Return the [X, Y] coordinate for the center point of the cell that contains the specified text.  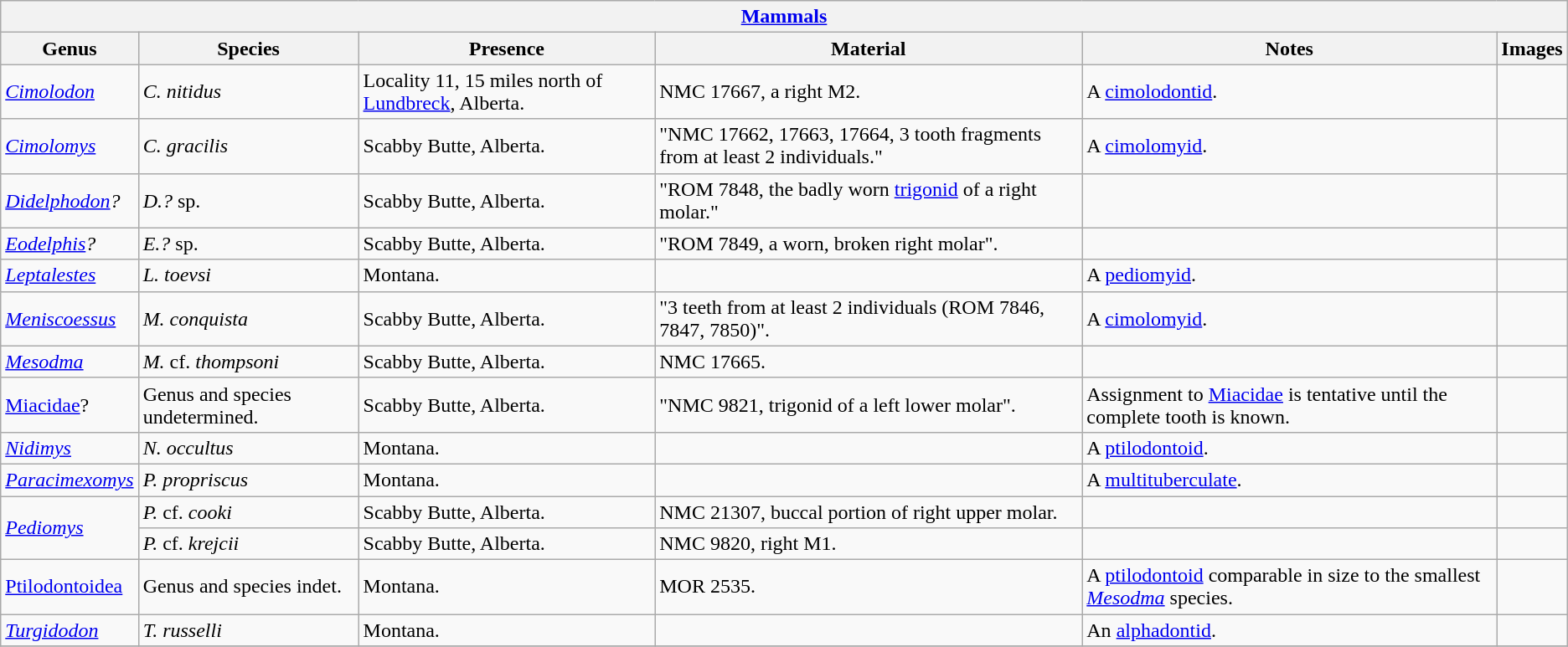
Pediomys [70, 527]
Presence [507, 49]
Nidimys [70, 448]
NMC 17667, a right M2. [869, 92]
A ptilodontoid comparable in size to the smallest Mesodma species. [1290, 588]
Miacidae? [70, 405]
Genus and species undetermined. [248, 405]
T. russelli [248, 630]
P. propriscus [248, 480]
Ptilodontoidea [70, 588]
A ptilodontoid. [1290, 448]
P. cf. krejcii [248, 544]
E.? sp. [248, 244]
An alphadontid. [1290, 630]
NMC 17665. [869, 362]
"3 teeth from at least 2 individuals (ROM 7846, 7847, 7850)". [869, 318]
Meniscoessus [70, 318]
"NMC 9821, trigonid of a left lower molar". [869, 405]
MOR 2535. [869, 588]
P. cf. cooki [248, 511]
Locality 11, 15 miles north of Lundbreck, Alberta. [507, 92]
Didelphodon? [70, 201]
NMC 21307, buccal portion of right upper molar. [869, 511]
D.? sp. [248, 201]
N. occultus [248, 448]
Images [1532, 49]
C. gracilis [248, 146]
Cimolomys [70, 146]
M. cf. thompsoni [248, 362]
Notes [1290, 49]
A pediomyid. [1290, 275]
Genus and species indet. [248, 588]
"NMC 17662, 17663, 17664, 3 tooth fragments from at least 2 individuals." [869, 146]
Mesodma [70, 362]
A cimolodontid. [1290, 92]
Genus [70, 49]
"ROM 7849, a worn, broken right molar". [869, 244]
Assignment to Miacidae is tentative until the complete tooth is known. [1290, 405]
Species [248, 49]
Material [869, 49]
Paracimexomys [70, 480]
Cimolodon [70, 92]
A multituberculate. [1290, 480]
NMC 9820, right M1. [869, 544]
Eodelphis? [70, 244]
"ROM 7848, the badly worn trigonid of a right molar." [869, 201]
M. conquista [248, 318]
Mammals [784, 17]
Leptalestes [70, 275]
Turgidodon [70, 630]
C. nitidus [248, 92]
L. toevsi [248, 275]
